Detect which cell encompasses the target text, then output its (x, y) center coordinate. 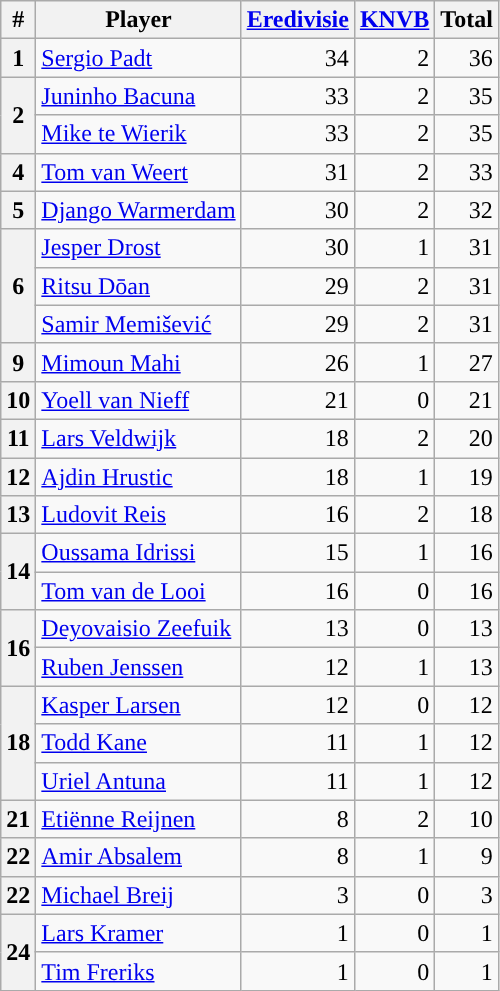
Tim Freriks (138, 971)
Jesper Drost (138, 248)
34 (298, 58)
Ajdin Hrustic (138, 477)
Juninho Bacuna (138, 96)
6 (18, 286)
Ludovit Reis (138, 515)
Ruben Jenssen (138, 667)
Lars Kramer (138, 933)
Todd Kane (138, 743)
Deyovaisio Zeefuik (138, 629)
4 (18, 172)
24 (18, 952)
Oussama Idrissi (138, 553)
# (18, 20)
32 (467, 210)
20 (467, 438)
Uriel Antuna (138, 781)
Django Warmerdam (138, 210)
15 (298, 553)
Mimoun Mahi (138, 362)
36 (467, 58)
Yoell van Nieff (138, 400)
Amir Absalem (138, 857)
Player (138, 20)
Etiënne Reijnen (138, 819)
Sergio Padt (138, 58)
14 (18, 572)
26 (298, 362)
Ritsu Dōan (138, 286)
19 (467, 477)
Michael Breij (138, 895)
Samir Memišević (138, 324)
Eredivisie (298, 20)
Kasper Larsen (138, 705)
27 (467, 362)
Tom van Weert (138, 172)
Mike te Wierik (138, 134)
Lars Veldwijk (138, 438)
Total (467, 20)
KNVB (394, 20)
Tom van de Looi (138, 591)
5 (18, 210)
